Return the (x, y) coordinate for the center point of the cell that contains the specified text.  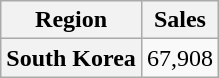
Region (72, 20)
67,908 (180, 58)
Sales (180, 20)
South Korea (72, 58)
